Return the (x, y) coordinate for the center point of the cell that contains the specified text.  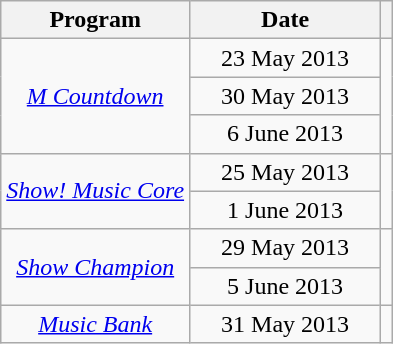
Show! Music Core (96, 191)
Show Champion (96, 267)
6 June 2013 (286, 134)
Music Bank (96, 324)
25 May 2013 (286, 172)
31 May 2013 (286, 324)
5 June 2013 (286, 286)
Date (286, 20)
1 June 2013 (286, 210)
29 May 2013 (286, 248)
M Countdown (96, 96)
Program (96, 20)
30 May 2013 (286, 96)
23 May 2013 (286, 58)
